Find where the given text appears and provide that cell's center as (X, Y) coordinate. 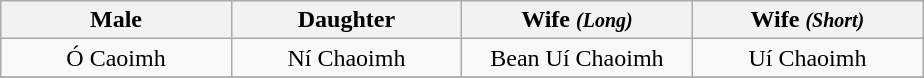
Ó Caoimh (116, 58)
Male (116, 20)
Uí Chaoimh (808, 58)
Wife (Long) (577, 20)
Daughter (346, 20)
Wife (Short) (808, 20)
Bean Uí Chaoimh (577, 58)
Ní Chaoimh (346, 58)
